Output the [X, Y] coordinate of the center of the cell containing the given text.  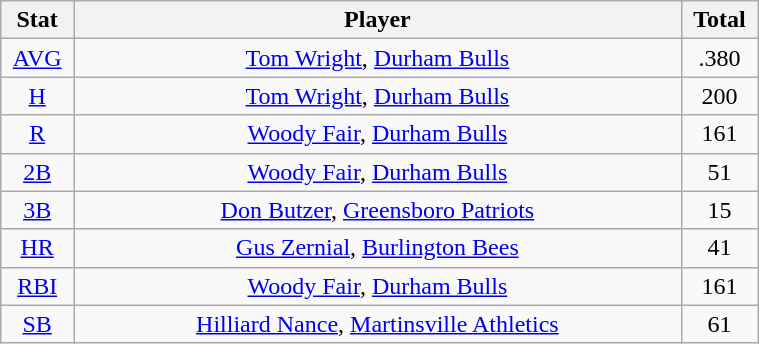
SB [38, 324]
200 [719, 96]
Stat [38, 20]
3B [38, 210]
41 [719, 248]
H [38, 96]
2B [38, 172]
HR [38, 248]
AVG [38, 58]
Hilliard Nance, Martinsville Athletics [378, 324]
Don Butzer, Greensboro Patriots [378, 210]
.380 [719, 58]
Total [719, 20]
15 [719, 210]
R [38, 134]
Player [378, 20]
RBI [38, 286]
51 [719, 172]
Gus Zernial, Burlington Bees [378, 248]
61 [719, 324]
